Return the [x, y] coordinate for the center point of the cell that contains the specified text.  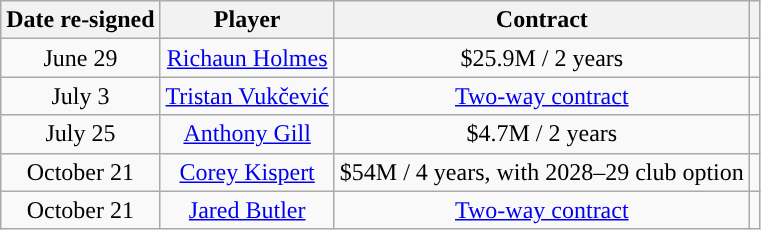
Contract [542, 20]
Jared Butler [247, 210]
June 29 [80, 58]
Richaun Holmes [247, 58]
Tristan Vukčević [247, 96]
Date re-signed [80, 20]
$54M / 4 years, with 2028–29 club option [542, 172]
July 25 [80, 134]
$25.9M / 2 years [542, 58]
$4.7M / 2 years [542, 134]
Anthony Gill [247, 134]
Player [247, 20]
Corey Kispert [247, 172]
July 3 [80, 96]
